Return the [X, Y] coordinate for the center point of the cell that contains the specified text.  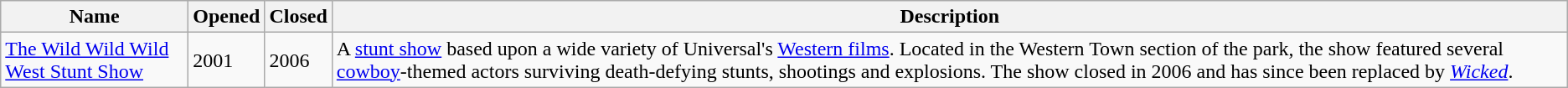
The Wild Wild Wild West Stunt Show [95, 60]
Name [95, 17]
Closed [298, 17]
Description [950, 17]
2001 [226, 60]
Opened [226, 17]
2006 [298, 60]
